Identify which cell holds the provided text, then report its (X, Y) central coordinate. 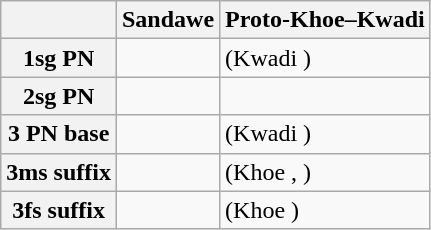
(Khoe , ) (326, 172)
1sg PN (59, 58)
2sg PN (59, 96)
3ms suffix (59, 172)
(Khoe ) (326, 210)
3 PN base (59, 134)
Proto-Khoe–Kwadi (326, 20)
Sandawe (168, 20)
3fs suffix (59, 210)
